Scan for the cell matching the given text and deliver its [X, Y] coordinate at center. 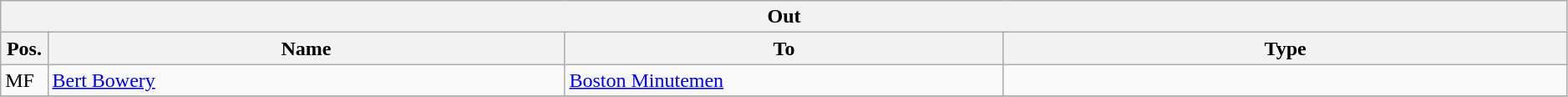
Pos. [24, 48]
Name [306, 48]
MF [24, 80]
Type [1285, 48]
Out [784, 17]
Bert Bowery [306, 80]
To [784, 48]
Boston Minutemen [784, 80]
